Return the [X, Y] coordinate for the center point of the cell that contains the specified text.  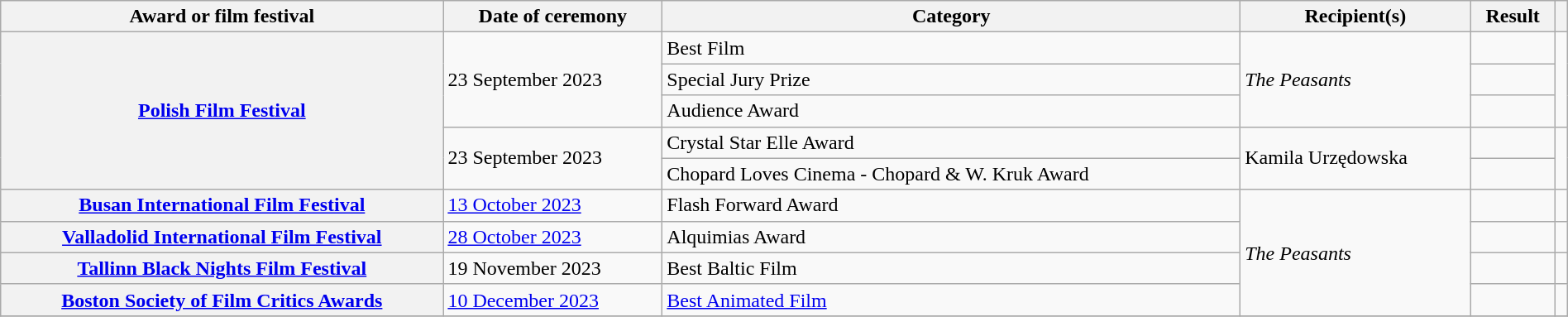
19 November 2023 [552, 268]
Audience Award [951, 111]
Tallinn Black Nights Film Festival [222, 268]
Polish Film Festival [222, 111]
Best Film [951, 48]
Busan International Film Festival [222, 205]
Kamila Urzędowska [1355, 158]
Result [1513, 17]
13 October 2023 [552, 205]
Best Animated Film [951, 300]
Boston Society of Film Critics Awards [222, 300]
Date of ceremony [552, 17]
Flash Forward Award [951, 205]
Best Baltic Film [951, 268]
Crystal Star Elle Award [951, 142]
Chopard Loves Cinema - Chopard & W. Kruk Award [951, 174]
Award or film festival [222, 17]
Valladolid International Film Festival [222, 237]
Recipient(s) [1355, 17]
Special Jury Prize [951, 79]
Alquimias Award [951, 237]
Category [951, 17]
10 December 2023 [552, 300]
28 October 2023 [552, 237]
